For the text-containing cell, return its midpoint in [X, Y] coordinate format. 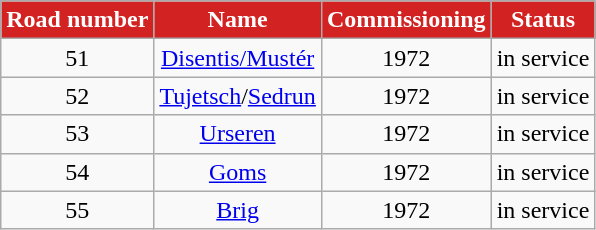
Tujetsch/Sedrun [238, 96]
Commissioning [406, 20]
Disentis/Mustér [238, 58]
51 [78, 58]
54 [78, 172]
53 [78, 134]
Road number [78, 20]
Name [238, 20]
Status [543, 20]
Urseren [238, 134]
Brig [238, 210]
55 [78, 210]
Goms [238, 172]
52 [78, 96]
